Determine the [X, Y] coordinate at the center of the cell enclosing the given text.  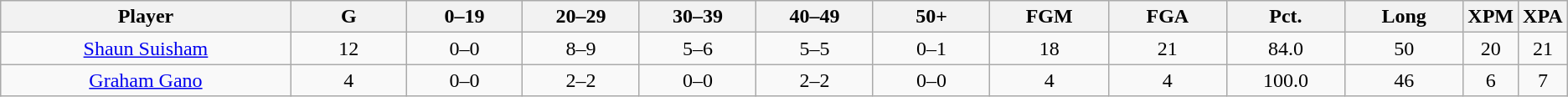
100.0 [1285, 80]
20–29 [581, 17]
8–9 [581, 48]
46 [1404, 80]
5–5 [815, 48]
Pct. [1285, 17]
40–49 [815, 17]
Shaun Suisham [146, 48]
12 [348, 48]
5–6 [698, 48]
G [348, 17]
50+ [931, 17]
XPA [1543, 17]
50 [1404, 48]
FGA [1168, 17]
Player [146, 17]
0–19 [464, 17]
20 [1491, 48]
18 [1049, 48]
84.0 [1285, 48]
Graham Gano [146, 80]
FGM [1049, 17]
7 [1543, 80]
Long [1404, 17]
0–1 [931, 48]
6 [1491, 80]
30–39 [698, 17]
XPM [1491, 17]
